Extract the [X, Y] coordinate from the center of the cell holding the provided text.  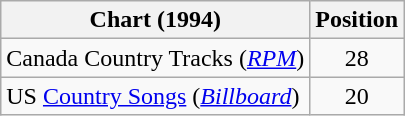
28 [357, 58]
Canada Country Tracks (RPM) [156, 58]
20 [357, 96]
US Country Songs (Billboard) [156, 96]
Position [357, 20]
Chart (1994) [156, 20]
